Provide the (x, y) coordinate of the cell's center where the given text is located.  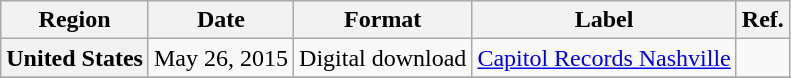
United States (75, 58)
Region (75, 20)
Digital download (383, 58)
Format (383, 20)
Date (220, 20)
Capitol Records Nashville (604, 58)
Label (604, 20)
Ref. (762, 20)
May 26, 2015 (220, 58)
